Find where the given text appears and provide that cell's center as (x, y) coordinate. 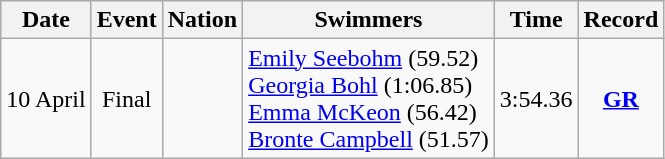
Swimmers (369, 20)
Date (46, 20)
Final (126, 98)
Record (621, 20)
Event (126, 20)
Emily Seebohm (59.52)Georgia Bohl (1:06.85)Emma McKeon (56.42)Bronte Campbell (51.57) (369, 98)
GR (621, 98)
3:54.36 (536, 98)
Time (536, 20)
Nation (202, 20)
10 April (46, 98)
